Extract the (X, Y) coordinate from the center of the cell holding the provided text.  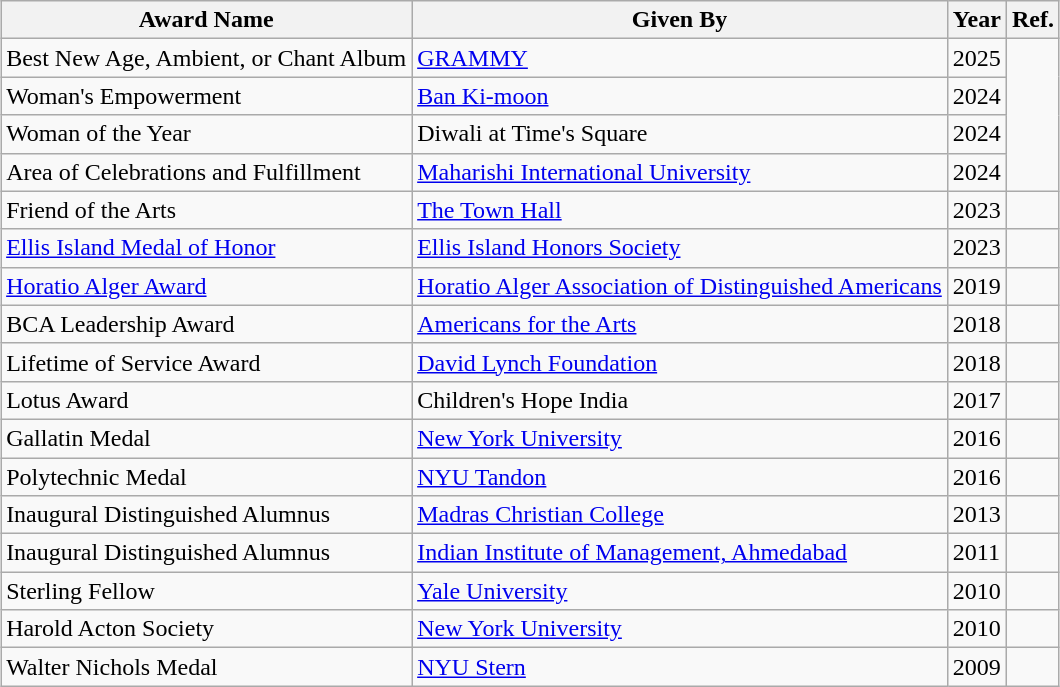
Walter Nichols Medal (206, 667)
GRAMMY (680, 58)
Children's Hope India (680, 400)
Ref. (1032, 20)
Ellis Island Medal of Honor (206, 248)
Friend of the Arts (206, 210)
2017 (976, 400)
Indian Institute of Management, Ahmedabad (680, 553)
Best New Age, Ambient, or Chant Album (206, 58)
David Lynch Foundation (680, 362)
Woman's Empowerment (206, 96)
Ban Ki-moon (680, 96)
Year (976, 20)
Gallatin Medal (206, 438)
The Town Hall (680, 210)
Americans for the Arts (680, 324)
BCA Leadership Award (206, 324)
Diwali at Time's Square (680, 134)
2011 (976, 553)
2013 (976, 515)
Harold Acton Society (206, 629)
Woman of the Year (206, 134)
Horatio Alger Association of Distinguished Americans (680, 286)
Madras Christian College (680, 515)
Award Name (206, 20)
NYU Stern (680, 667)
Horatio Alger Award (206, 286)
Polytechnic Medal (206, 477)
Yale University (680, 591)
2009 (976, 667)
2025 (976, 58)
2019 (976, 286)
Ellis Island Honors Society (680, 248)
Area of Celebrations and Fulfillment (206, 172)
Maharishi International University (680, 172)
NYU Tandon (680, 477)
Given By (680, 20)
Lotus Award (206, 400)
Lifetime of Service Award (206, 362)
Sterling Fellow (206, 591)
